Return (x, y) of the center of cell containing provided text 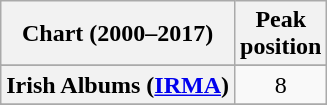
8 (281, 85)
Irish Albums (IRMA) (118, 85)
Chart (2000–2017) (118, 34)
Peakposition (281, 34)
